Extract the [x, y] coordinate from the center of the cell holding the provided text.  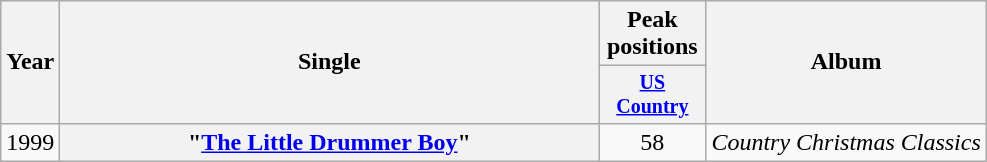
1999 [30, 142]
Single [330, 62]
Year [30, 62]
US Country [652, 94]
Country Christmas Classics [846, 142]
Peak positions [652, 34]
"The Little Drummer Boy" [330, 142]
Album [846, 62]
58 [652, 142]
